Return the (X, Y) coordinate for the center point of the cell that contains the specified text.  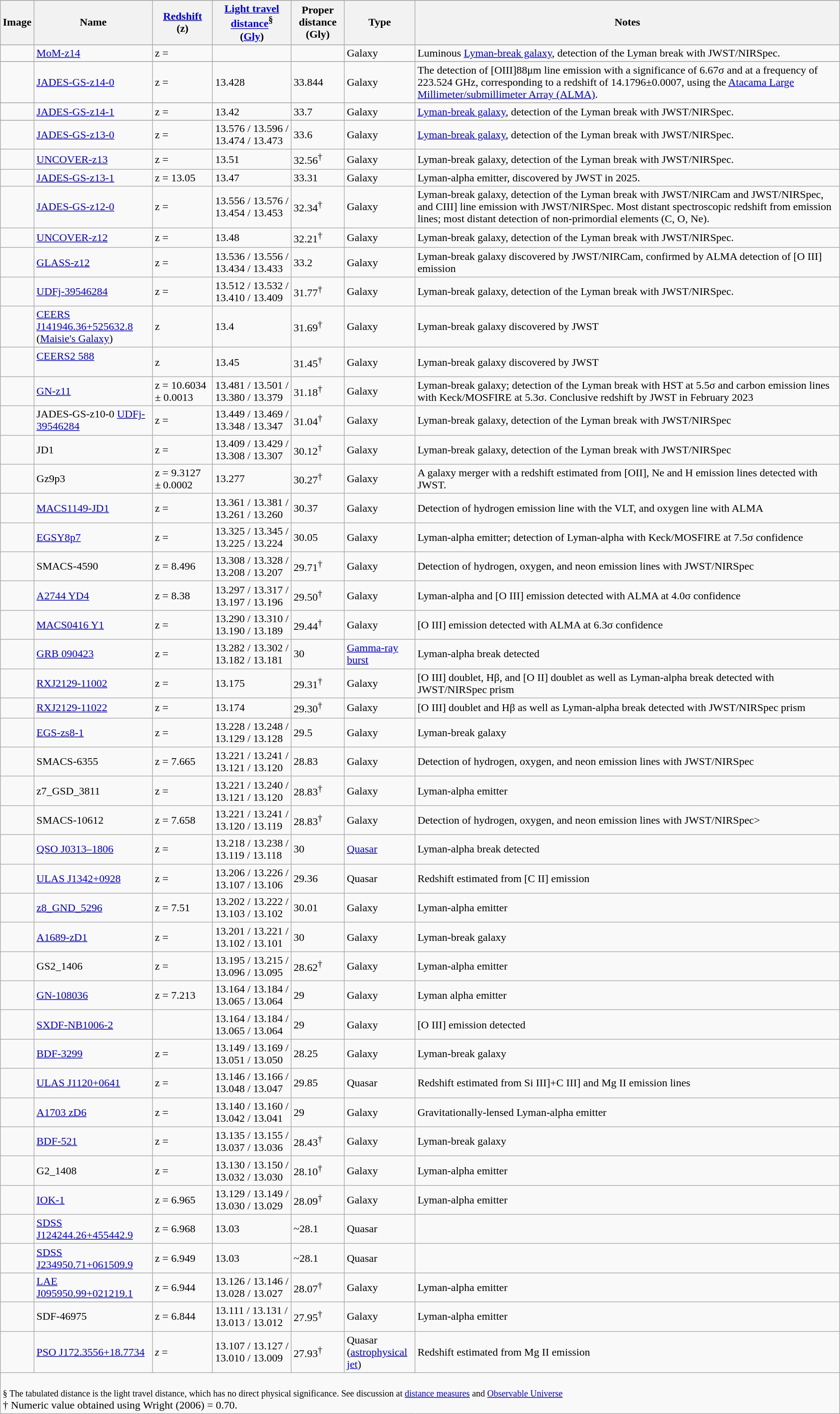
[O III] emission detected (627, 1024)
G2_1408 (93, 1171)
SDF-46975 (93, 1317)
13.146 / 13.166 / 13.048 / 13.047 (252, 1083)
13.174 (252, 708)
28.83 (318, 761)
z7_GSD_3811 (93, 791)
13.206 / 13.226 / 13.107 / 13.106 (252, 879)
30.37 (318, 508)
GLASS-z12 (93, 262)
32.21† (318, 238)
27.93† (318, 1352)
GS2_1406 (93, 966)
A1689-zD1 (93, 937)
28.09† (318, 1199)
13.129 / 13.149 / 13.030 / 13.029 (252, 1199)
31.69† (318, 327)
33.6 (318, 135)
32.56† (318, 160)
GN-108036 (93, 996)
13.42 (252, 111)
A2744 YD4 (93, 595)
RXJ2129-11022 (93, 708)
SDSS J234950.71+061509.9 (93, 1258)
Lyman-alpha emitter; detection of Lyman-alpha with Keck/MOSFIRE at 7.5σ confidence (627, 537)
QSO J0313–1806 (93, 849)
MACS0416 Y1 (93, 625)
13.282 / 13.302 / 13.182 / 13.181 (252, 654)
JADES-GS-z13-0 (93, 135)
13.4 (252, 327)
ULAS J1342+0928 (93, 879)
[O III] doublet and Hβ as well as Lyman-alpha break detected with JWST/NIRSpec prism (627, 708)
JADES-GS-z12-0 (93, 207)
Notes (627, 22)
13.221 / 13.241 / 13.121 / 13.120 (252, 761)
33.2 (318, 262)
Type (380, 22)
Quasar(astrophysical jet) (380, 1352)
29.44† (318, 625)
13.111 / 13.131 / 13.013 / 13.012 (252, 1317)
13.149 / 13.169 / 13.051 / 13.050 (252, 1054)
Gamma-ray burst (380, 654)
13.536 / 13.556 / 13.434 / 13.433 (252, 262)
BDF-3299 (93, 1054)
13.576 / 13.596 / 13.474 / 13.473 (252, 135)
PSO J172.3556+18.7734 (93, 1352)
[O III] emission detected with ALMA at 6.3σ confidence (627, 625)
13.221 / 13.241 / 13.120 / 13.119 (252, 820)
13.221 / 13.240 / 13.121 / 13.120 (252, 791)
13.45 (252, 362)
z = 7.665 (183, 761)
31.45† (318, 362)
Detection of hydrogen, oxygen, and neon emission lines with JWST/NIRSpec> (627, 820)
Redshift estimated from Mg II emission (627, 1352)
MoM-z14 (93, 53)
Redshift estimated from Si III]+C III] and Mg II emission lines (627, 1083)
EGSY8p7 (93, 537)
13.308 / 13.328 / 13.208 / 13.207 (252, 566)
SMACS-10612 (93, 820)
13.135 / 13.155 / 13.037 / 13.036 (252, 1141)
z = 6.949 (183, 1258)
13.481 / 13.501 / 13.380 / 13.379 (252, 391)
z = 9.3127 ± 0.0002 (183, 479)
ULAS J1120+0641 (93, 1083)
[O III] doublet, Hβ, and [O II] doublet as well as Lyman-alpha break detected with JWST/NIRSpec prism (627, 683)
13.361 / 13.381 / 13.261 / 13.260 (252, 508)
33.844 (318, 82)
29.50† (318, 595)
13.290 / 13.310 / 13.190 / 13.189 (252, 625)
JADES-GS-z14-1 (93, 111)
13.556 / 13.576 / 13.454 / 13.453 (252, 207)
13.277 (252, 479)
13.201 / 13.221 / 13.102 / 13.101 (252, 937)
13.140 / 13.160 / 13.042 / 13.041 (252, 1112)
29.71† (318, 566)
SMACS-4590 (93, 566)
13.218 / 13.238 / 13.119 / 13.118 (252, 849)
Redshift (z) (183, 22)
Image (17, 22)
30.01 (318, 908)
13.512 / 13.532 / 13.410 / 13.409 (252, 292)
13.175 (252, 683)
Lyman alpha emitter (627, 996)
Redshift estimated from [C II] emission (627, 879)
32.34† (318, 207)
13.202 / 13.222 / 13.103 / 13.102 (252, 908)
z = 10.6034 ± 0.0013 (183, 391)
z = 7.658 (183, 820)
Lyman-alpha and [O III] emission detected with ALMA at 4.0σ confidence (627, 595)
Lyman-break galaxy discovered by JWST/NIRCam, confirmed by ALMA detection of [O III] emission (627, 262)
BDF-521 (93, 1141)
13.428 (252, 82)
30.05 (318, 537)
z = 6.965 (183, 1199)
Proper distance(Gly) (318, 22)
z8_GND_5296 (93, 908)
Name (93, 22)
30.12† (318, 450)
29.31† (318, 683)
JD1 (93, 450)
29.85 (318, 1083)
33.7 (318, 111)
Lyman-alpha emitter, discovered by JWST in 2025. (627, 178)
30.27† (318, 479)
z = 13.05 (183, 178)
z = 8.38 (183, 595)
29.30† (318, 708)
IOK-1 (93, 1199)
13.107 / 13.127 / 13.010 / 13.009 (252, 1352)
13.47 (252, 178)
13.48 (252, 238)
27.95† (318, 1317)
UNCOVER-z12 (93, 238)
SXDF-NB1006-2 (93, 1024)
CEERS2 588 (93, 362)
CEERS J141946.36+525632.8(Maisie's Galaxy) (93, 327)
GN-z11 (93, 391)
28.43† (318, 1141)
RXJ2129-11002 (93, 683)
Gz9p3 (93, 479)
JADES-GS-z14-0 (93, 82)
13.51 (252, 160)
UNCOVER-z13 (93, 160)
28.07† (318, 1287)
Light travel distance§ (Gly) (252, 22)
31.04† (318, 420)
z = 6.844 (183, 1317)
LAE J095950.99+021219.1 (93, 1287)
28.62† (318, 966)
31.77† (318, 292)
z = 7.213 (183, 996)
MACS1149-JD1 (93, 508)
13.409 / 13.429 / 13.308 / 13.307 (252, 450)
29.36 (318, 879)
Detection of hydrogen emission line with the VLT, and oxygen line with ALMA (627, 508)
13.449 / 13.469 / 13.348 / 13.347 (252, 420)
13.126 / 13.146 / 13.028 / 13.027 (252, 1287)
JADES-GS-z10-0 UDFj-39546284 (93, 420)
SMACS-6355 (93, 761)
z = 6.968 (183, 1229)
28.10† (318, 1171)
31.18† (318, 391)
Luminous Lyman-break galaxy, detection of the Lyman break with JWST/NIRSpec. (627, 53)
GRB 090423 (93, 654)
EGS-zs8-1 (93, 733)
Gravitationally-lensed Lyman-alpha emitter (627, 1112)
z = 7.51 (183, 908)
33.31 (318, 178)
z = 6.944 (183, 1287)
A1703 zD6 (93, 1112)
z = 8.496 (183, 566)
UDFj-39546284 (93, 292)
A galaxy merger with a redshift estimated from [OII], Ne and H emission lines detected with JWST. (627, 479)
13.130 / 13.150 / 13.032 / 13.030 (252, 1171)
13.195 / 13.215 / 13.096 / 13.095 (252, 966)
29.5 (318, 733)
28.25 (318, 1054)
13.228 / 13.248 / 13.129 / 13.128 (252, 733)
SDSS J124244.26+455442.9 (93, 1229)
JADES-GS-z13-1 (93, 178)
13.325 / 13.345 / 13.225 / 13.224 (252, 537)
13.297 / 13.317 / 13.197 / 13.196 (252, 595)
